Output the (X, Y) coordinate of the center of the cell containing the given text.  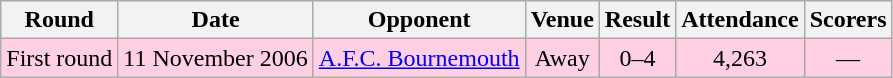
Scorers (848, 20)
Venue (562, 20)
— (848, 58)
11 November 2006 (216, 58)
Away (562, 58)
Date (216, 20)
4,263 (740, 58)
Attendance (740, 20)
Round (60, 20)
0–4 (637, 58)
Result (637, 20)
First round (60, 58)
A.F.C. Bournemouth (419, 58)
Opponent (419, 20)
